Scan for the cell matching the given text and deliver its [x, y] coordinate at center. 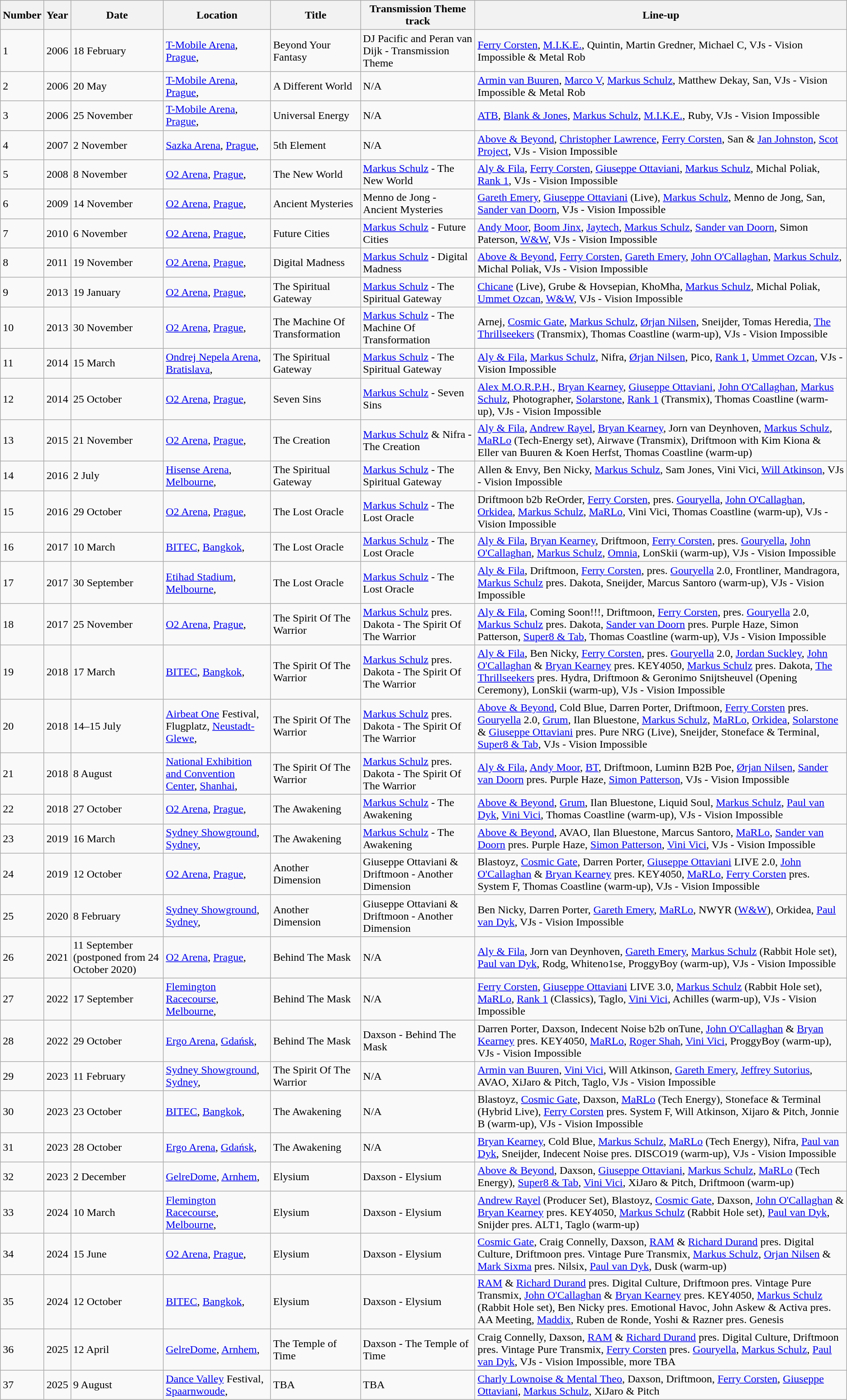
Number [22, 15]
Beyond Your Fantasy [316, 51]
19 November [117, 262]
ATB, Blank & Jones, Markus Schulz, M.I.K.E., Ruby, VJs - Vision Impossible [661, 116]
Chicane (Live), Grube & Hovsepian, KhoMha, Markus Schulz, Michal Poliak, Ummet Ozcan, W&W, VJs - Vision Impossible [661, 292]
15 March [117, 363]
Above & Beyond, AVAO, Ilan Bluestone, Marcus Santoro, MaRLo, Sander van Doorn pres. Purple Haze, Simon Patterson, Vini Vici, VJs - Vision Impossible [661, 839]
Ben Nicky, Darren Porter, Gareth Emery, MaRLo, NWYR (W&W), Orkidea, Paul van Dyk, VJs - Vision Impossible [661, 916]
29 [22, 1077]
27 [22, 999]
2 [22, 86]
1 [22, 51]
National Exhibition and Convention Center, Shanhai, [217, 774]
20 May [117, 86]
36 [22, 1349]
Gareth Emery, Giuseppe Ottaviani (Live), Markus Schulz, Menno de Jong, San, Sander van Doorn, VJs - Vision Impossible [661, 204]
8 November [117, 175]
33 [22, 1212]
8 [22, 262]
30 November [117, 327]
Markus Schulz - The New World [418, 175]
Above & Beyond, Christopher Lawrence, Ferry Corsten, San & Jan Johnston, Scot Project, VJs - Vision Impossible [661, 145]
32 [22, 1177]
Charly Lownoise & Mental Theo, Daxson, Driftmoon, Ferry Corsten, Giuseppe Ottaviani, Markus Schulz, XiJaro & Pitch [661, 1385]
Ondrej Nepela Arena, Bratislava, [217, 363]
34 [22, 1254]
2 November [117, 145]
Above & Beyond, Daxson, Giuseppe Ottaviani, Markus Schulz, MaRLo (Tech Energy), Super8 & Tab, Vini Vici, XiJaro & Pitch, Driftmoon (warm-up) [661, 1177]
15 June [117, 1254]
2021 [57, 957]
2009 [57, 204]
26 [22, 957]
The Machine Of Transformation [316, 327]
28 [22, 1040]
25 [22, 916]
2020 [57, 916]
14 [22, 476]
19 [22, 672]
Year [57, 15]
Dance Valley Festival, Spaarnwoude, [217, 1385]
16 [22, 547]
2015 [57, 441]
The Creation [316, 441]
Armin van Buuren, Vini Vici, Will Atkinson, Gareth Emery, Jeffrey Sutorius, AVAO, XiJaro & Pitch, Taglo, VJs - Vision Impossible [661, 1077]
10 [22, 327]
12 April [117, 1349]
Ferry Corsten, M.I.K.E., Quintin, Martin Gredner, Michael C, VJs - Vision Impossible & Metal Rob [661, 51]
11 September (postponed from 24 October 2020) [117, 957]
14–15 July [117, 726]
23 [22, 839]
6 November [117, 233]
DJ Pacific and Peran van Dijk - Transmission Theme [418, 51]
Markus Schulz & Nifra - The Creation [418, 441]
2010 [57, 233]
28 October [117, 1147]
5 [22, 175]
Future Cities [316, 233]
15 [22, 512]
Markus Schulz - Future Cities [418, 233]
17 March [117, 672]
Sazka Arena, Prague, [217, 145]
Aly & Fila, Ferry Corsten, Giuseppe Ottaviani, Markus Schulz, Michal Poliak, Rank 1, VJs - Vision Impossible [661, 175]
Hisense Arena, Melbourne, [217, 476]
22 [22, 809]
2007 [57, 145]
2008 [57, 175]
Digital Madness [316, 262]
Markus Schulz - Digital Madness [418, 262]
Daxson - The Temple of Time [418, 1349]
17 September [117, 999]
The Temple of Time [316, 1349]
18 [22, 624]
13 [22, 441]
21 [22, 774]
6 [22, 204]
8 August [117, 774]
Universal Energy [316, 116]
Armin van Buuren, Marco V, Markus Schulz, Matthew Dekay, San, VJs - Vision Impossible & Metal Rob [661, 86]
Aly & Fila, Markus Schulz, Nifra, Ørjan Nilsen, Pico, Rank 1, Ummet Ozcan, VJs - Vision Impossible [661, 363]
11 [22, 363]
Aly & Fila, Andy Moor, BT, Driftmoon, Luminn B2B Poe, Ørjan Nilsen, Sander van Doorn pres. Purple Haze, Simon Patterson, VJs - Vision Impossible [661, 774]
Allen & Envy, Ben Nicky, Markus Schulz, Sam Jones, Vini Vici, Will Atkinson, VJs - Vision Impossible [661, 476]
35 [22, 1302]
Above & Beyond, Ferry Corsten, Gareth Emery, John O'Callaghan, Markus Schulz, Michal Poliak, VJs - Vision Impossible [661, 262]
Daxson - Behind The Mask [418, 1040]
Markus Schulz - Seven Sins [418, 399]
7 [22, 233]
Andy Moor, Boom Jinx, Jaytech, Markus Schulz, Sander van Doorn, Simon Paterson, W&W, VJs - Vision Impossible [661, 233]
21 November [117, 441]
Line-up [661, 15]
Date [117, 15]
30 [22, 1112]
Etihad Stadium, Melbourne, [217, 583]
9 August [117, 1385]
30 September [117, 583]
3 [22, 116]
Markus Schulz - The Machine Of Transformation [418, 327]
16 March [117, 839]
Seven Sins [316, 399]
27 October [117, 809]
25 October [117, 399]
5th Element [316, 145]
Above & Beyond, Grum, Ilan Bluestone, Liquid Soul, Markus Schulz, Paul van Dyk, Vini Vici, Thomas Coastline (warm-up), VJs - Vision Impossible [661, 809]
31 [22, 1147]
14 November [117, 204]
Title [316, 15]
Airbeat One Festival, Flugplatz, Neustadt-Glewe, [217, 726]
18 February [117, 51]
19 January [117, 292]
A Different World [316, 86]
4 [22, 145]
24 [22, 874]
The New World [316, 175]
2011 [57, 262]
Transmission Theme track [418, 15]
20 [22, 726]
2 July [117, 476]
Ancient Mysteries [316, 204]
8 February [117, 916]
12 [22, 399]
Location [217, 15]
Menno de Jong - Ancient Mysteries [418, 204]
9 [22, 292]
17 [22, 583]
37 [22, 1385]
2 December [117, 1177]
11 February [117, 1077]
23 October [117, 1112]
